Return the (X, Y) coordinate for the center point of the cell that contains the specified text.  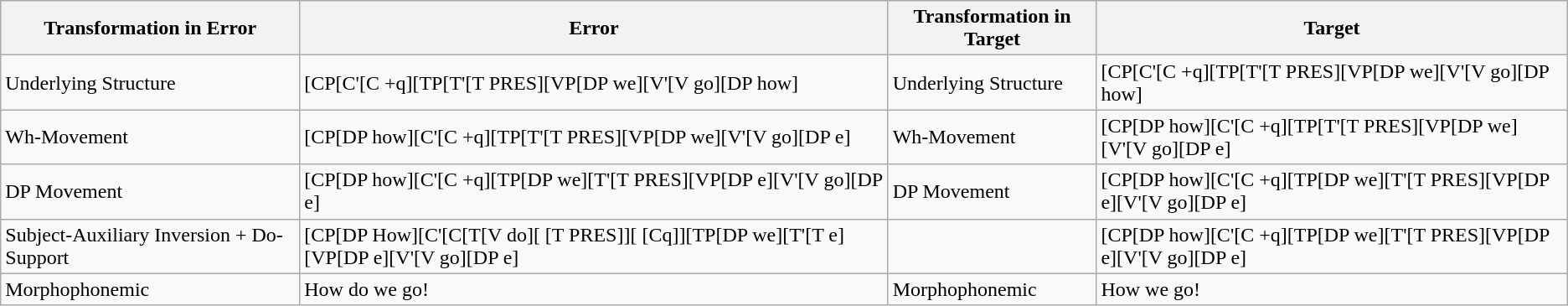
Subject-Auxiliary Inversion + Do-Support (151, 246)
[CP[DP How][C'[C[T[V do][ [T PRES]][ [Cq]][TP[DP we][T'[T e][VP[DP e][V'[V go][DP e] (594, 246)
How do we go! (594, 289)
Error (594, 29)
How we go! (1332, 289)
Transformation in Target (992, 29)
Transformation in Error (151, 29)
Target (1332, 29)
